From the cell containing the given text, extract its center point as (x, y) coordinate. 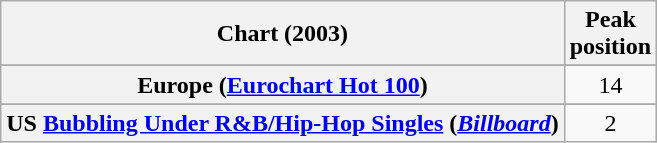
14 (610, 85)
US Bubbling Under R&B/Hip-Hop Singles (Billboard) (282, 123)
Peakposition (610, 34)
2 (610, 123)
Chart (2003) (282, 34)
Europe (Eurochart Hot 100) (282, 85)
